Capture the cell that displays the provided text and extract its [X, Y] central coordinate. 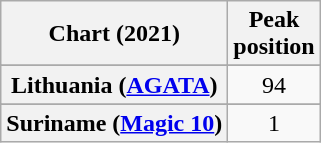
Lithuania (AGATA) [114, 85]
Suriname (Magic 10) [114, 123]
94 [274, 85]
Peakposition [274, 34]
1 [274, 123]
Chart (2021) [114, 34]
